Output the (X, Y) coordinate of the center of the cell containing the given text.  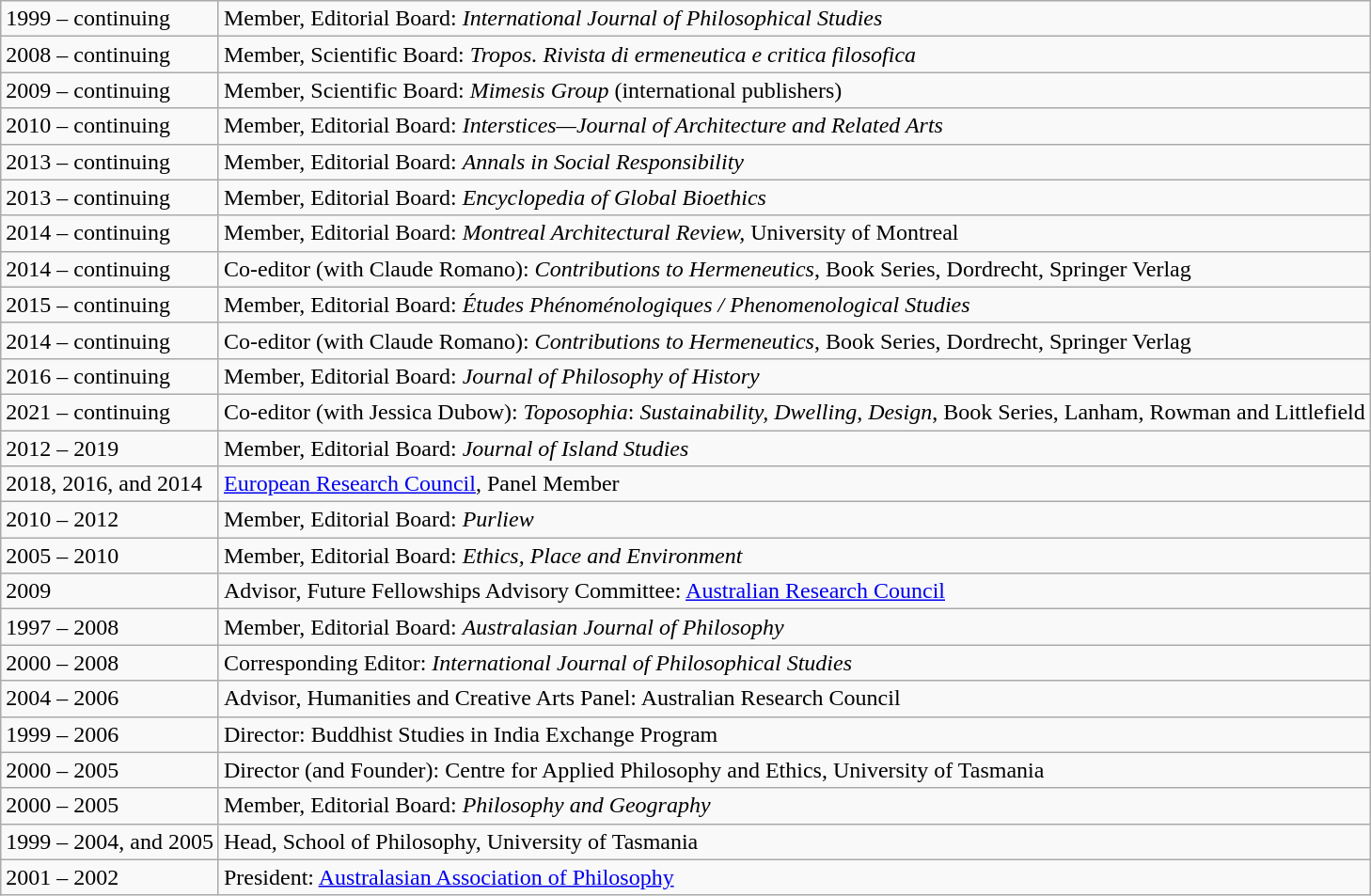
Member, Editorial Board: Études Phénoménologiques / Phenomenological Studies (794, 305)
Member, Editorial Board: Interstices—Journal of Architecture and Related Arts (794, 126)
Head, School of Philosophy, University of Tasmania (794, 841)
1999 – 2006 (110, 734)
Director: Buddhist Studies in India Exchange Program (794, 734)
1997 – 2008 (110, 627)
2016 – continuing (110, 376)
Member, Editorial Board: Philosophy and Geography (794, 806)
Member, Scientific Board: Mimesis Group (international publishers) (794, 90)
Advisor, Future Fellowships Advisory Committee: Australian Research Council (794, 591)
2015 – continuing (110, 305)
2012 – 2019 (110, 448)
2004 – 2006 (110, 699)
Member, Editorial Board: Annals in Social Responsibility (794, 162)
1999 – 2004, and 2005 (110, 841)
Member, Editorial Board: Encyclopedia of Global Bioethics (794, 197)
2001 – 2002 (110, 877)
Member, Editorial Board: Ethics, Place and Environment (794, 556)
Corresponding Editor: International Journal of Philosophical Studies (794, 663)
2021 – continuing (110, 412)
President: Australasian Association of Philosophy (794, 877)
2009 – continuing (110, 90)
Member, Editorial Board: International Journal of Philosophical Studies (794, 19)
Member, Editorial Board: Australasian Journal of Philosophy (794, 627)
Member, Editorial Board: Montreal Architectural Review, University of Montreal (794, 233)
2000 – 2008 (110, 663)
Member, Editorial Board: Journal of Island Studies (794, 448)
Advisor, Humanities and Creative Arts Panel: Australian Research Council (794, 699)
1999 – continuing (110, 19)
Co-editor (with Jessica Dubow): Toposophia: Sustainability, Dwelling, Design, Book Series, Lanham, Rowman and Littlefield (794, 412)
2018, 2016, and 2014 (110, 484)
European Research Council, Panel Member (794, 484)
Member, Editorial Board: Journal of Philosophy of History (794, 376)
2010 – 2012 (110, 520)
Director (and Founder): Centre for Applied Philosophy and Ethics, University of Tasmania (794, 770)
2005 – 2010 (110, 556)
2008 – continuing (110, 55)
Member, Editorial Board: Purliew (794, 520)
Member, Scientific Board: Tropos. Rivista di ermeneutica e critica filosofica (794, 55)
2010 – continuing (110, 126)
2009 (110, 591)
